Find where the given text appears and provide that cell's center as [x, y] coordinate. 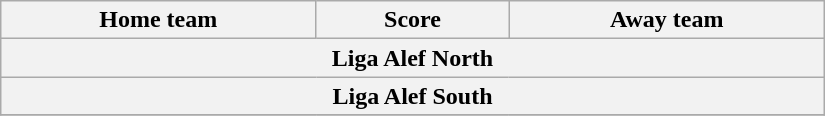
Liga Alef North [413, 58]
Home team [158, 20]
Liga Alef South [413, 96]
Score [412, 20]
Away team [666, 20]
